Detect which cell encompasses the target text, then output its (x, y) center coordinate. 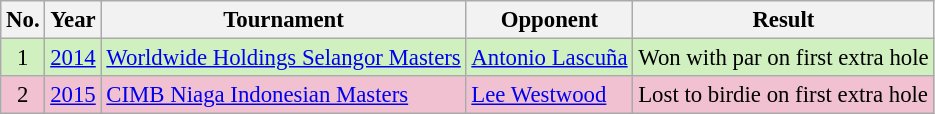
1 (23, 58)
2 (23, 95)
Opponent (550, 20)
Worldwide Holdings Selangor Masters (284, 58)
2015 (73, 95)
Year (73, 20)
CIMB Niaga Indonesian Masters (284, 95)
Lost to birdie on first extra hole (784, 95)
Won with par on first extra hole (784, 58)
Lee Westwood (550, 95)
Antonio Lascuña (550, 58)
Result (784, 20)
2014 (73, 58)
No. (23, 20)
Tournament (284, 20)
